Scan for the cell matching the given text and deliver its [x, y] coordinate at center. 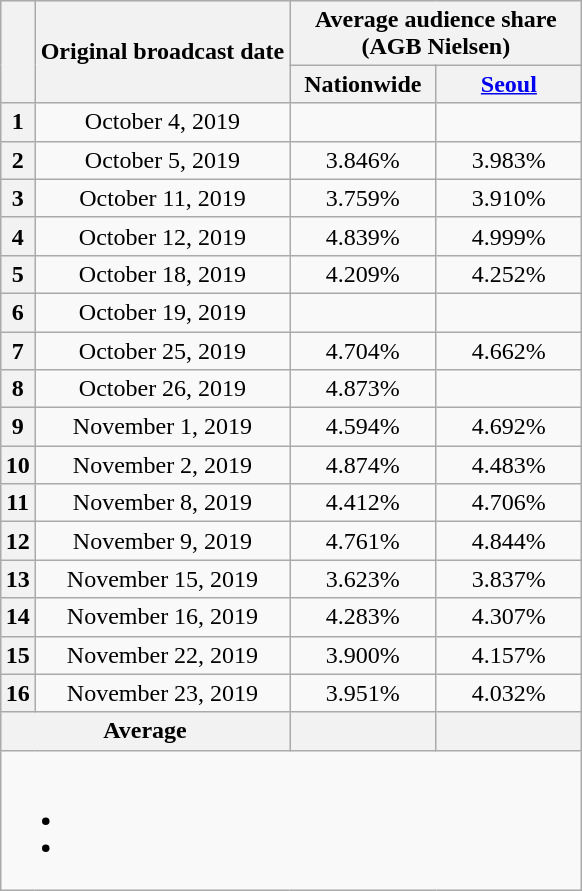
October 5, 2019 [162, 160]
7 [18, 351]
3.951% [363, 693]
10 [18, 465]
4.692% [509, 427]
Average audience share(AGB Nielsen) [436, 32]
16 [18, 693]
Nationwide [363, 84]
November 23, 2019 [162, 693]
3.759% [363, 198]
4.706% [509, 503]
October 12, 2019 [162, 236]
3.983% [509, 160]
6 [18, 312]
1 [18, 122]
9 [18, 427]
2 [18, 160]
4 [18, 236]
November 22, 2019 [162, 655]
8 [18, 389]
October 11, 2019 [162, 198]
3.846% [363, 160]
October 4, 2019 [162, 122]
4.761% [363, 541]
3.910% [509, 198]
15 [18, 655]
4.594% [363, 427]
4.307% [509, 617]
Original broadcast date [162, 52]
4.483% [509, 465]
4.032% [509, 693]
4.844% [509, 541]
3 [18, 198]
4.662% [509, 351]
November 8, 2019 [162, 503]
November 15, 2019 [162, 579]
4.999% [509, 236]
November 16, 2019 [162, 617]
October 19, 2019 [162, 312]
October 26, 2019 [162, 389]
3.837% [509, 579]
November 1, 2019 [162, 427]
4.704% [363, 351]
3.623% [363, 579]
Average [145, 731]
4.157% [509, 655]
4.874% [363, 465]
4.873% [363, 389]
October 18, 2019 [162, 274]
5 [18, 274]
11 [18, 503]
12 [18, 541]
4.412% [363, 503]
14 [18, 617]
4.283% [363, 617]
13 [18, 579]
Seoul [509, 84]
November 9, 2019 [162, 541]
November 2, 2019 [162, 465]
4.839% [363, 236]
4.209% [363, 274]
October 25, 2019 [162, 351]
3.900% [363, 655]
4.252% [509, 274]
